Return the [x, y] coordinate for the center point of the cell that contains the specified text.  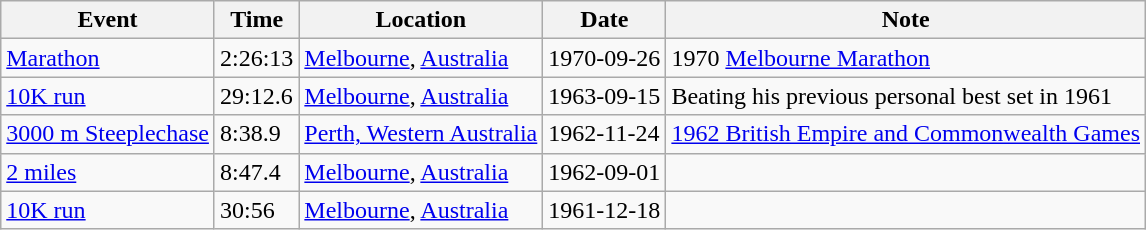
1963-09-15 [604, 96]
Note [906, 20]
1970-09-26 [604, 58]
Time [256, 20]
2 miles [108, 172]
Date [604, 20]
Event [108, 20]
1961-12-18 [604, 210]
Beating his previous personal best set in 1961 [906, 96]
Perth, Western Australia [421, 134]
30:56 [256, 210]
1962-09-01 [604, 172]
8:47.4 [256, 172]
3000 m Steeplechase [108, 134]
Marathon [108, 58]
1970 Melbourne Marathon [906, 58]
1962 British Empire and Commonwealth Games [906, 134]
2:26:13 [256, 58]
8:38.9 [256, 134]
29:12.6 [256, 96]
1962-11-24 [604, 134]
Location [421, 20]
